Output the [X, Y] coordinate of the center of the cell containing the given text.  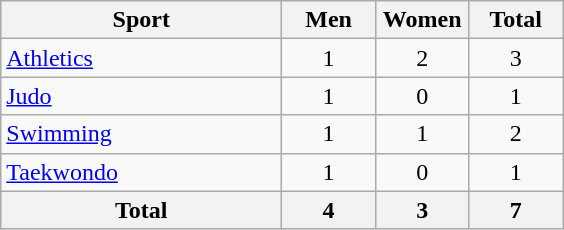
Taekwondo [142, 172]
Swimming [142, 134]
4 [329, 210]
Judo [142, 96]
Women [422, 20]
Sport [142, 20]
7 [516, 210]
Men [329, 20]
Athletics [142, 58]
